Scan for the cell matching the given text and deliver its (x, y) coordinate at center. 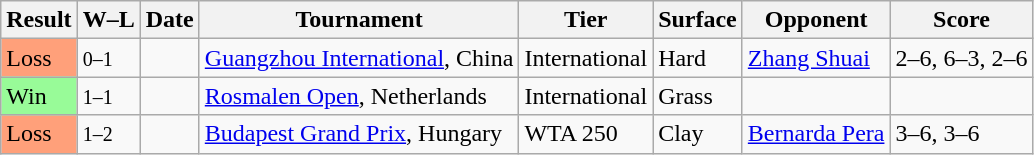
Zhang Shuai (816, 58)
Surface (698, 20)
Tier (586, 20)
Date (170, 20)
WTA 250 (586, 134)
Hard (698, 58)
W–L (108, 20)
Opponent (816, 20)
Rosmalen Open, Netherlands (359, 96)
Clay (698, 134)
0–1 (108, 58)
Score (962, 20)
Bernarda Pera (816, 134)
Tournament (359, 20)
Guangzhou International, China (359, 58)
Grass (698, 96)
Budapest Grand Prix, Hungary (359, 134)
1–2 (108, 134)
Result (39, 20)
1–1 (108, 96)
3–6, 3–6 (962, 134)
2–6, 6–3, 2–6 (962, 58)
Win (39, 96)
